Find where the given text appears and provide that cell's center as [x, y] coordinate. 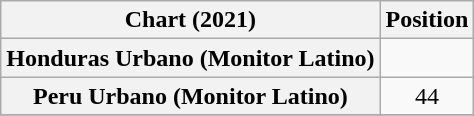
Position [427, 20]
Peru Urbano (Monitor Latino) [190, 96]
Chart (2021) [190, 20]
Honduras Urbano (Monitor Latino) [190, 58]
44 [427, 96]
